Return (x, y) of the center of cell containing provided text 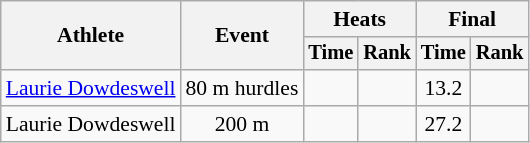
Athlete (91, 36)
200 m (242, 124)
27.2 (444, 124)
Heats (359, 19)
Event (242, 36)
13.2 (444, 88)
80 m hurdles (242, 88)
Final (472, 19)
